Determine the [X, Y] coordinate at the center of the cell enclosing the given text.  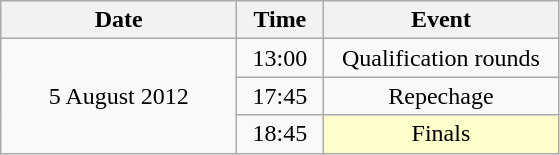
Date [119, 20]
13:00 [280, 58]
Repechage [441, 96]
Qualification rounds [441, 58]
18:45 [280, 134]
Event [441, 20]
17:45 [280, 96]
Time [280, 20]
5 August 2012 [119, 96]
Finals [441, 134]
